Identify which cell holds the provided text, then report its (x, y) central coordinate. 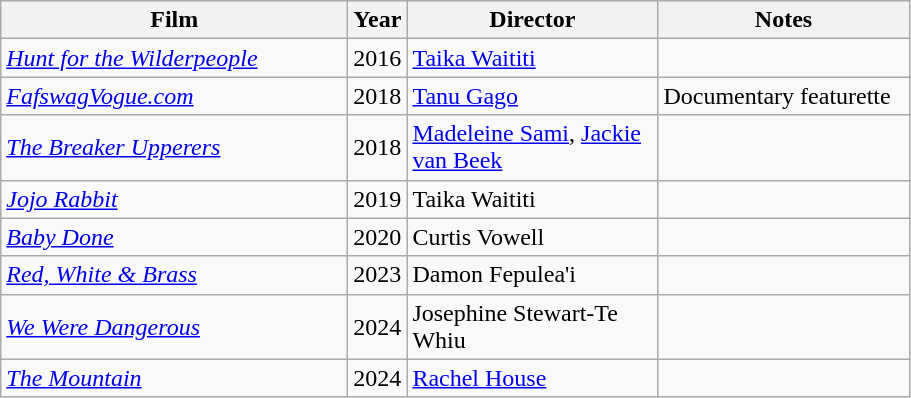
Hunt for the Wilderpeople (174, 58)
Director (532, 20)
Madeleine Sami, Jackie van Beek (532, 148)
Documentary featurette (784, 96)
Notes (784, 20)
Film (174, 20)
The Mountain (174, 378)
2020 (378, 237)
2016 (378, 58)
Tanu Gago (532, 96)
Jojo Rabbit (174, 199)
Josephine Stewart-Te Whiu (532, 326)
FafswagVogue.com (174, 96)
Year (378, 20)
Rachel House (532, 378)
Red, White & Brass (174, 275)
The Breaker Upperers (174, 148)
2023 (378, 275)
Curtis Vowell (532, 237)
Baby Done (174, 237)
2019 (378, 199)
Damon Fepulea'i (532, 275)
We Were Dangerous (174, 326)
